Find where the given text appears and provide that cell's center as [x, y] coordinate. 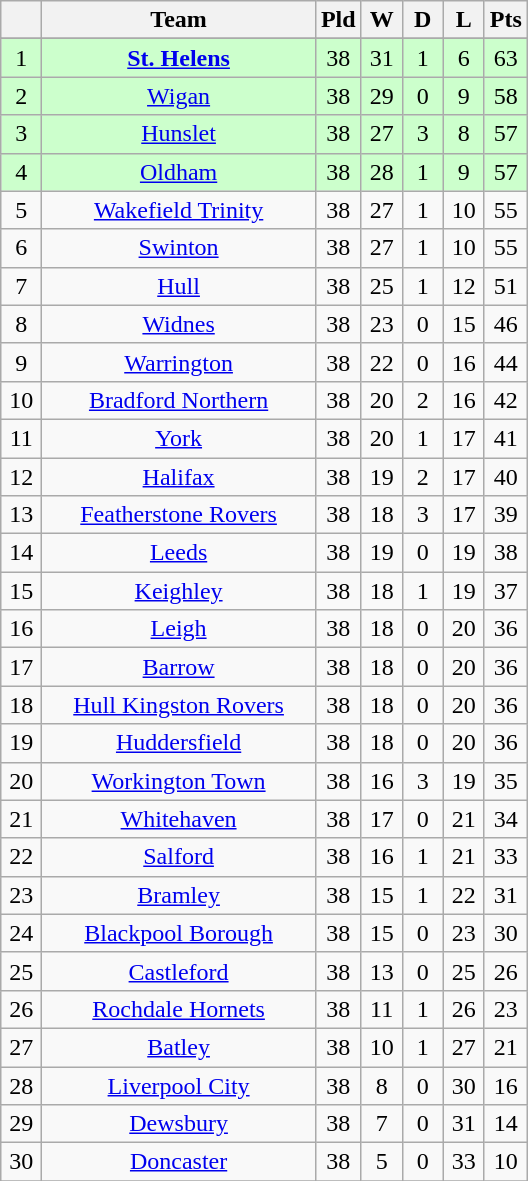
37 [506, 591]
42 [506, 400]
Featherstone Rovers [179, 515]
York [179, 438]
34 [506, 819]
63 [506, 58]
Barrow [179, 667]
Warrington [179, 362]
Castleford [179, 971]
Wigan [179, 96]
Leigh [179, 629]
L [464, 20]
Huddersfield [179, 743]
D [422, 20]
51 [506, 286]
Bradford Northern [179, 400]
Leeds [179, 553]
Rochdale Hornets [179, 1009]
4 [22, 172]
Team [179, 20]
41 [506, 438]
Workington Town [179, 781]
24 [22, 933]
Dewsbury [179, 1124]
44 [506, 362]
W [382, 20]
Hull Kingston Rovers [179, 705]
Swinton [179, 248]
Keighley [179, 591]
Blackpool Borough [179, 933]
40 [506, 477]
39 [506, 515]
Wakefield Trinity [179, 210]
St. Helens [179, 58]
35 [506, 781]
Hull [179, 286]
58 [506, 96]
Doncaster [179, 1162]
Bramley [179, 895]
Whitehaven [179, 819]
46 [506, 324]
Pld [338, 20]
Salford [179, 857]
Oldham [179, 172]
Halifax [179, 477]
Hunslet [179, 134]
Widnes [179, 324]
Pts [506, 20]
Batley [179, 1047]
Liverpool City [179, 1085]
